Search for the cell housing the specified text and yield its (X, Y) center coordinate. 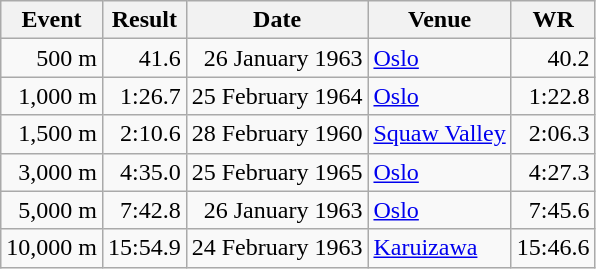
1:22.8 (553, 96)
Result (144, 20)
3,000 m (52, 172)
25 February 1965 (277, 172)
Event (52, 20)
Date (277, 20)
7:45.6 (553, 210)
25 February 1964 (277, 96)
7:42.8 (144, 210)
1,000 m (52, 96)
15:46.6 (553, 248)
28 February 1960 (277, 134)
24 February 1963 (277, 248)
2:06.3 (553, 134)
1,500 m (52, 134)
2:10.6 (144, 134)
4:27.3 (553, 172)
41.6 (144, 58)
5,000 m (52, 210)
4:35.0 (144, 172)
15:54.9 (144, 248)
Karuizawa (440, 248)
WR (553, 20)
Venue (440, 20)
1:26.7 (144, 96)
40.2 (553, 58)
10,000 m (52, 248)
500 m (52, 58)
Squaw Valley (440, 134)
